Return (x, y) of the center of cell containing provided text 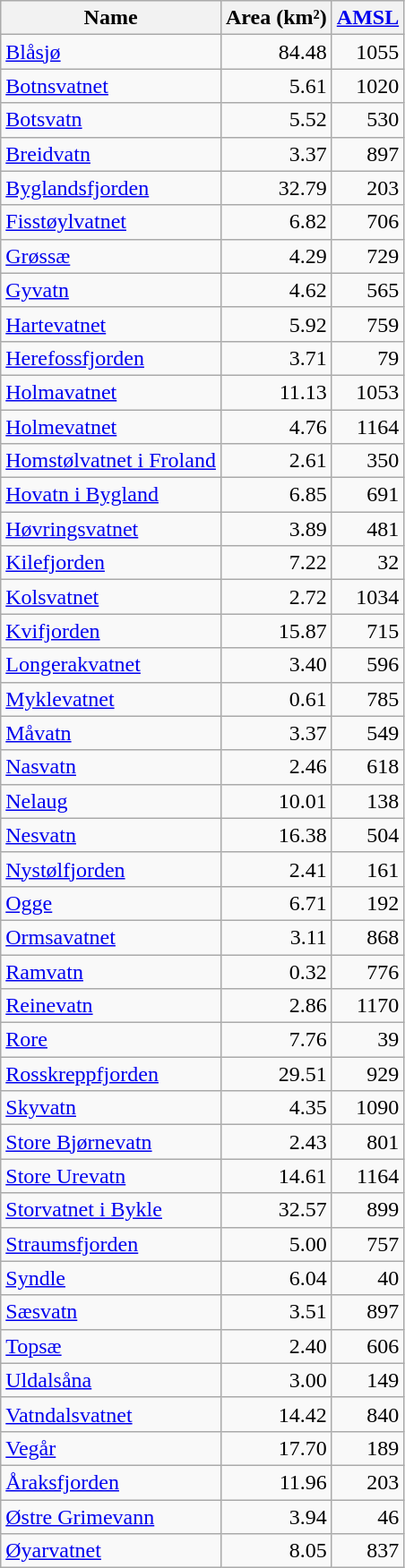
189 (367, 1448)
39 (367, 1040)
40 (367, 1278)
Area (km²) (276, 18)
Nystølfjorden (111, 869)
7.22 (276, 563)
691 (367, 495)
32.57 (276, 1210)
6.71 (276, 903)
Skyvatn (111, 1108)
Hartevatnet (111, 324)
Topsæ (111, 1346)
6.85 (276, 495)
Vatndalsvatnet (111, 1414)
Byglandsfjorden (111, 188)
2.43 (276, 1142)
3.00 (276, 1380)
6.82 (276, 222)
Høvringsvatnet (111, 529)
Botsvatn (111, 120)
5.52 (276, 120)
350 (367, 461)
3.51 (276, 1312)
Syndle (111, 1278)
4.62 (276, 290)
10.01 (276, 801)
2.61 (276, 461)
Nesvatn (111, 835)
4.76 (276, 427)
Kolsvatnet (111, 597)
8.05 (276, 1551)
Botnsvatnet (111, 86)
3.71 (276, 358)
757 (367, 1244)
2.40 (276, 1346)
Straumsfjorden (111, 1244)
1170 (367, 1006)
29.51 (276, 1074)
706 (367, 222)
729 (367, 256)
0.61 (276, 699)
3.94 (276, 1517)
1034 (367, 597)
14.61 (276, 1176)
Sæsvatn (111, 1312)
Østre Grimevann (111, 1517)
801 (367, 1142)
Nelaug (111, 801)
837 (367, 1551)
Storvatnet i Bykle (111, 1210)
11.96 (276, 1482)
6.04 (276, 1278)
759 (367, 324)
899 (367, 1210)
Grøssæ (111, 256)
1055 (367, 52)
Longerakvatnet (111, 665)
2.46 (276, 767)
0.32 (276, 971)
1053 (367, 392)
Nasvatn (111, 767)
Breidvatn (111, 154)
Herefossfjorden (111, 358)
Store Urevatn (111, 1176)
7.76 (276, 1040)
Homstølvatnet i Froland (111, 461)
530 (367, 120)
3.89 (276, 529)
149 (367, 1380)
Kilefjorden (111, 563)
565 (367, 290)
79 (367, 358)
32 (367, 563)
Blåsjø (111, 52)
Ormsavatnet (111, 937)
14.42 (276, 1414)
2.86 (276, 1006)
11.13 (276, 392)
596 (367, 665)
Gyvatn (111, 290)
Hovatn i Bygland (111, 495)
Kvifjorden (111, 631)
Åraksfjorden (111, 1482)
Ogge (111, 903)
46 (367, 1517)
Name (111, 18)
618 (367, 767)
2.41 (276, 869)
Øyarvatnet (111, 1551)
Store Bjørnevatn (111, 1142)
5.92 (276, 324)
17.70 (276, 1448)
776 (367, 971)
138 (367, 801)
5.61 (276, 86)
4.35 (276, 1108)
840 (367, 1414)
4.29 (276, 256)
549 (367, 733)
Myklevatnet (111, 699)
3.40 (276, 665)
1020 (367, 86)
161 (367, 869)
16.38 (276, 835)
AMSL (367, 18)
481 (367, 529)
192 (367, 903)
Fisstøylvatnet (111, 222)
Ramvatn (111, 971)
Reinevatn (111, 1006)
785 (367, 699)
Rore (111, 1040)
1090 (367, 1108)
Uldalsåna (111, 1380)
929 (367, 1074)
504 (367, 835)
32.79 (276, 188)
Måvatn (111, 733)
Holmavatnet (111, 392)
5.00 (276, 1244)
606 (367, 1346)
Vegår (111, 1448)
715 (367, 631)
Holmevatnet (111, 427)
868 (367, 937)
3.11 (276, 937)
2.72 (276, 597)
Rosskreppfjorden (111, 1074)
15.87 (276, 631)
84.48 (276, 52)
